For the text-containing cell, return its midpoint in (x, y) coordinate format. 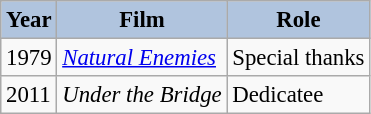
1979 (29, 58)
Role (298, 20)
Year (29, 20)
2011 (29, 95)
Natural Enemies (142, 58)
Under the Bridge (142, 95)
Dedicatee (298, 95)
Special thanks (298, 58)
Film (142, 20)
